Identify which cell holds the provided text, then report its (X, Y) central coordinate. 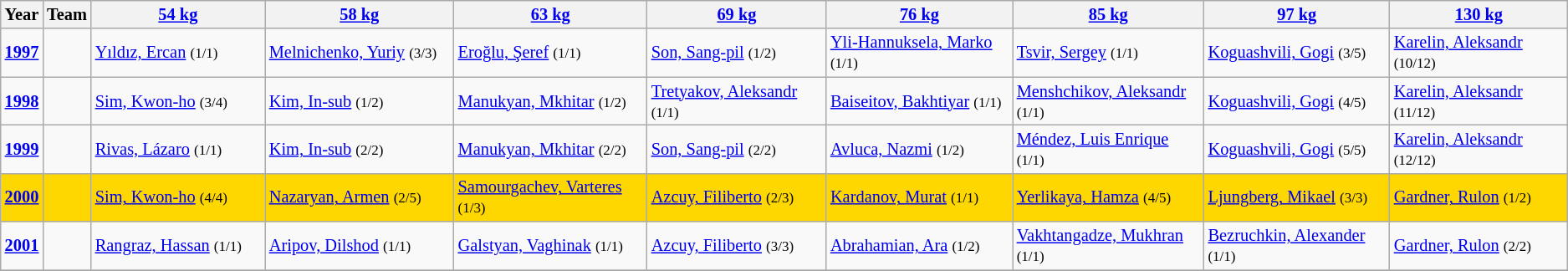
97 kg (1297, 14)
Avluca, Nazmi (1/2) (920, 149)
Kim, In-sub (1/2) (360, 101)
Vakhtangadze, Mukhran (1/1) (1109, 246)
Galstyan, Vaghinak (1/1) (550, 246)
Year (22, 14)
Tretyakov, Aleksandr (1/1) (737, 101)
1997 (22, 53)
Azcuy, Filiberto (2/3) (737, 197)
58 kg (360, 14)
1998 (22, 101)
2000 (22, 197)
Koguashvili, Gogi (4/5) (1297, 101)
Kardanov, Murat (1/1) (920, 197)
Yli-Hannuksela, Marko (1/1) (920, 53)
69 kg (737, 14)
Tsvir, Sergey (1/1) (1109, 53)
Karelin, Aleksandr (11/12) (1479, 101)
Bezruchkin, Alexander (1/1) (1297, 246)
2001 (22, 246)
1999 (22, 149)
Manukyan, Mkhitar (1/2) (550, 101)
Aripov, Dilshod (1/1) (360, 246)
Samourgachev, Varteres (1/3) (550, 197)
76 kg (920, 14)
54 kg (178, 14)
Azcuy, Filiberto (3/3) (737, 246)
130 kg (1479, 14)
Rivas, Lázaro (1/1) (178, 149)
Son, Sang-pil (1/2) (737, 53)
Nazaryan, Armen (2/5) (360, 197)
Karelin, Aleksandr (10/12) (1479, 53)
Son, Sang-pil (2/2) (737, 149)
Baiseitov, Bakhtiyar (1/1) (920, 101)
63 kg (550, 14)
Sim, Kwon-ho (3/4) (178, 101)
Méndez, Luis Enrique (1/1) (1109, 149)
Yıldız, Ercan (1/1) (178, 53)
Koguashvili, Gogi (5/5) (1297, 149)
Melnichenko, Yuriy (3/3) (360, 53)
Gardner, Rulon (1/2) (1479, 197)
Koguashvili, Gogi (3/5) (1297, 53)
Manukyan, Mkhitar (2/2) (550, 149)
Menshchikov, Aleksandr (1/1) (1109, 101)
Yerlikaya, Hamza (4/5) (1109, 197)
Team (67, 14)
Karelin, Aleksandr (12/12) (1479, 149)
Rangraz, Hassan (1/1) (178, 246)
Sim, Kwon-ho (4/4) (178, 197)
85 kg (1109, 14)
Kim, In-sub (2/2) (360, 149)
Ljungberg, Mikael (3/3) (1297, 197)
Eroğlu, Şeref (1/1) (550, 53)
Gardner, Rulon (2/2) (1479, 246)
Abrahamian, Ara (1/2) (920, 246)
